Pinpoint the cell where the given text exists, returning its [x, y] midpoint coordinate. 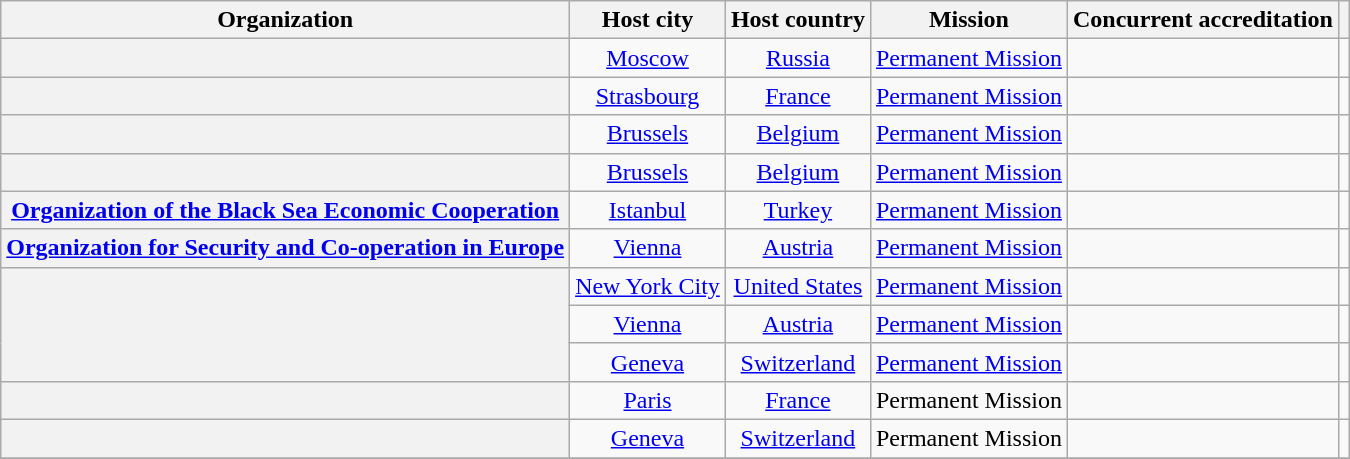
Turkey [798, 210]
Strasbourg [648, 96]
Mission [968, 20]
Istanbul [648, 210]
New York City [648, 286]
Moscow [648, 58]
Organization for Security and Co-operation in Europe [286, 248]
Russia [798, 58]
Paris [648, 400]
Host city [648, 20]
United States [798, 286]
Organization of the Black Sea Economic Cooperation [286, 210]
Host country [798, 20]
Organization [286, 20]
Concurrent accreditation [1202, 20]
